Identify which cell holds the provided text, then report its (x, y) central coordinate. 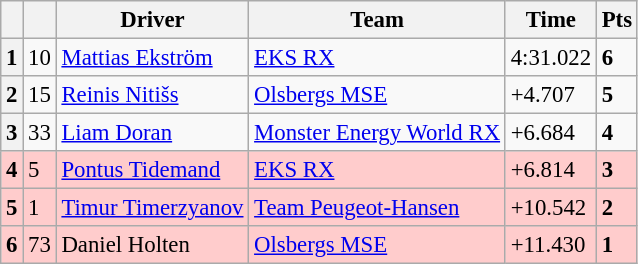
Team (378, 20)
15 (40, 95)
+10.542 (550, 208)
4:31.022 (550, 58)
10 (40, 58)
Pts (616, 20)
Daniel Holten (152, 245)
Mattias Ekström (152, 58)
Liam Doran (152, 133)
33 (40, 133)
+6.684 (550, 133)
Team Peugeot-Hansen (378, 208)
Reinis Nitišs (152, 95)
Timur Timerzyanov (152, 208)
Driver (152, 20)
Time (550, 20)
+4.707 (550, 95)
73 (40, 245)
Pontus Tidemand (152, 170)
Monster Energy World RX (378, 133)
+11.430 (550, 245)
+6.814 (550, 170)
